Capture the cell that displays the provided text and extract its (X, Y) central coordinate. 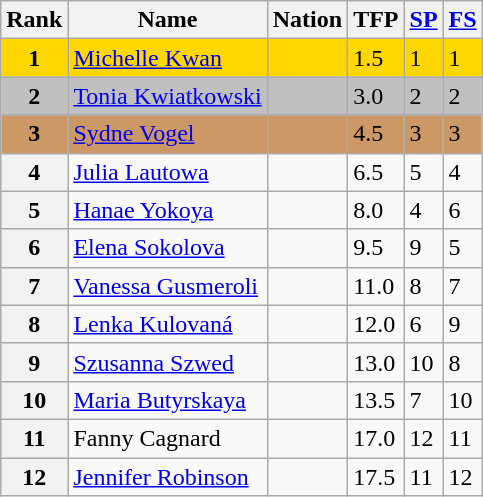
Name (168, 20)
Hanae Yokoya (168, 210)
8.0 (376, 210)
Sydne Vogel (168, 134)
Maria Butyrskaya (168, 400)
TFP (376, 20)
11.0 (376, 286)
Tonia Kwiatkowski (168, 96)
Fanny Cagnard (168, 438)
Nation (307, 20)
Rank (34, 20)
12.0 (376, 324)
Lenka Kulovaná (168, 324)
Szusanna Szwed (168, 362)
13.5 (376, 400)
9.5 (376, 248)
13.0 (376, 362)
Vanessa Gusmeroli (168, 286)
Julia Lautowa (168, 172)
3.0 (376, 96)
4.5 (376, 134)
17.0 (376, 438)
17.5 (376, 477)
Michelle Kwan (168, 58)
6.5 (376, 172)
Jennifer Robinson (168, 477)
1.5 (376, 58)
Elena Sokolova (168, 248)
FS (462, 20)
SP (424, 20)
